Detect which cell encompasses the target text, then output its (X, Y) center coordinate. 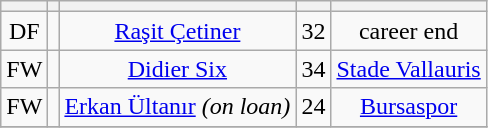
DF (24, 31)
34 (314, 69)
Raşit Çetiner (178, 31)
Stade Vallauris (408, 69)
career end (408, 31)
Bursaspor (408, 107)
Didier Six (178, 69)
32 (314, 31)
24 (314, 107)
Erkan Ültanır (on loan) (178, 107)
